Pinpoint the cell where the given text exists, returning its [X, Y] midpoint coordinate. 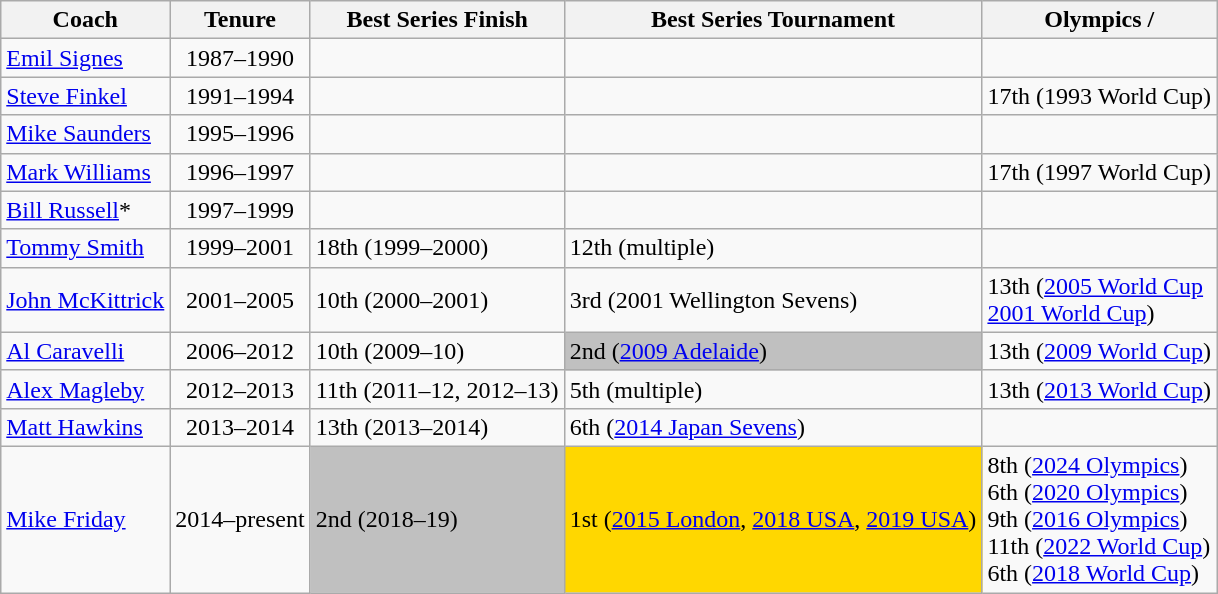
Mike Friday [86, 519]
10th (2009–10) [437, 351]
Matt Hawkins [86, 427]
Tommy Smith [86, 248]
1987–1990 [240, 58]
1999–2001 [240, 248]
13th (2005 World Cup 2001 World Cup) [1100, 300]
1997–1999 [240, 210]
Tenure [240, 20]
11th (2011–12, 2012–13) [437, 389]
13th (2013 World Cup) [1100, 389]
1991–1994 [240, 96]
Al Caravelli [86, 351]
17th (1993 World Cup) [1100, 96]
2013–2014 [240, 427]
Olympics / [1100, 20]
8th (2024 Olympics) 6th (2020 Olympics) 9th (2016 Olympics) 11th (2022 World Cup) 6th (2018 World Cup) [1100, 519]
Bill Russell* [86, 210]
2nd (2009 Adelaide) [773, 351]
Best Series Tournament [773, 20]
13th (2013–2014) [437, 427]
18th (1999–2000) [437, 248]
Alex Magleby [86, 389]
2006–2012 [240, 351]
Mark Williams [86, 172]
Steve Finkel [86, 96]
Coach [86, 20]
12th (multiple) [773, 248]
5th (multiple) [773, 389]
Emil Signes [86, 58]
10th (2000–2001) [437, 300]
Mike Saunders [86, 134]
1996–1997 [240, 172]
1995–1996 [240, 134]
1st (2015 London, 2018 USA, 2019 USA) [773, 519]
6th (2014 Japan Sevens) [773, 427]
2nd (2018–19) [437, 519]
Best Series Finish [437, 20]
3rd (2001 Wellington Sevens) [773, 300]
17th (1997 World Cup) [1100, 172]
2012–2013 [240, 389]
John McKittrick [86, 300]
13th (2009 World Cup) [1100, 351]
2001–2005 [240, 300]
2014–present [240, 519]
